Determine the (x, y) coordinate at the center of the cell enclosing the given text.  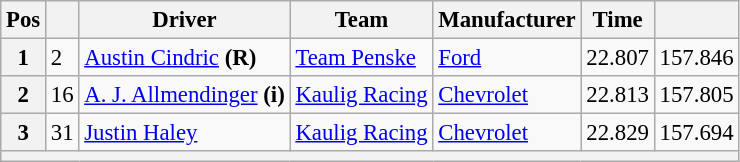
Ford (507, 58)
22.807 (618, 58)
22.813 (618, 95)
1 (24, 58)
157.846 (696, 58)
157.694 (696, 133)
Justin Haley (184, 133)
3 (24, 133)
16 (62, 95)
Austin Cindric (R) (184, 58)
Team Penske (362, 58)
Manufacturer (507, 20)
Time (618, 20)
22.829 (618, 133)
Driver (184, 20)
157.805 (696, 95)
Pos (24, 20)
31 (62, 133)
Team (362, 20)
A. J. Allmendinger (i) (184, 95)
